Capture the cell that displays the provided text and extract its [x, y] central coordinate. 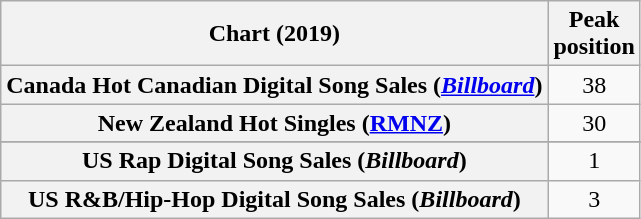
US R&B/Hip-Hop Digital Song Sales (Billboard) [274, 199]
US Rap Digital Song Sales (Billboard) [274, 161]
30 [594, 123]
Peakposition [594, 34]
3 [594, 199]
Chart (2019) [274, 34]
Canada Hot Canadian Digital Song Sales (Billboard) [274, 85]
38 [594, 85]
1 [594, 161]
New Zealand Hot Singles (RMNZ) [274, 123]
